Provide the [x, y] coordinate of the cell's center where the given text is located.  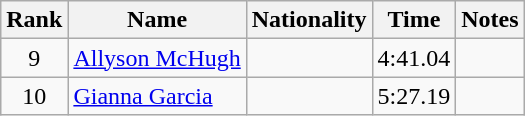
10 [34, 96]
Allyson McHugh [157, 58]
5:27.19 [414, 96]
Nationality [309, 20]
Rank [34, 20]
Time [414, 20]
9 [34, 58]
Notes [490, 20]
4:41.04 [414, 58]
Name [157, 20]
Gianna Garcia [157, 96]
